Return (X, Y) of the center of cell containing provided text 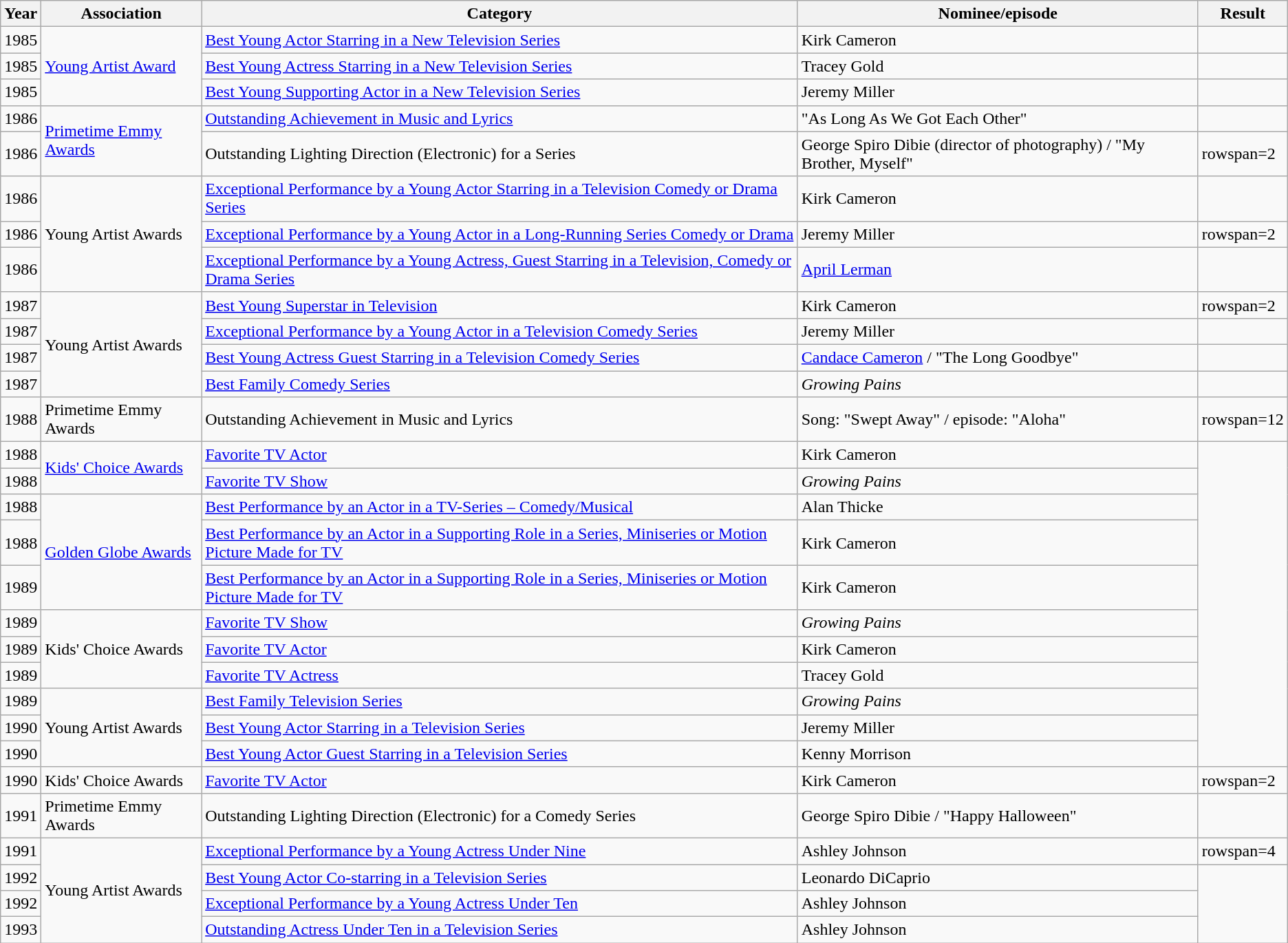
1993 (21, 930)
Outstanding Lighting Direction (Electronic) for a Comedy Series (500, 815)
Outstanding Actress Under Ten in a Television Series (500, 930)
Golden Globe Awards (121, 552)
Favorite TV Actress (500, 675)
George Spiro Dibie / "Happy Halloween" (998, 815)
Kenny Morrison (998, 754)
Song: "Swept Away" / episode: "Aloha" (998, 420)
Exceptional Performance by a Young Actor in a Long-Running Series Comedy or Drama (500, 234)
Year (21, 14)
Best Young Actress Starring in a New Television Series (500, 66)
Exceptional Performance by a Young Actress Under Nine (500, 851)
Best Family Television Series (500, 701)
Best Young Actress Guest Starring in a Television Comedy Series (500, 357)
Alan Thicke (998, 507)
Best Family Comedy Series (500, 383)
Exceptional Performance by a Young Actress, Guest Starring in a Television, Comedy or Drama Series (500, 270)
April Lerman (998, 270)
Result (1243, 14)
Nominee/episode (998, 14)
rowspan=4 (1243, 851)
Association (121, 14)
Best Young Superstar in Television (500, 305)
George Spiro Dibie (director of photography) / "My Brother, Myself" (998, 154)
Best Performance by an Actor in a TV-Series – Comedy/Musical (500, 507)
Exceptional Performance by a Young Actor Starring in a Television Comedy or Drama Series (500, 198)
Outstanding Lighting Direction (Electronic) for a Series (500, 154)
Young Artist Award (121, 66)
Candace Cameron / "The Long Goodbye" (998, 357)
Exceptional Performance by a Young Actor in a Television Comedy Series (500, 331)
Category (500, 14)
rowspan=12 (1243, 420)
Best Young Actor Starring in a Television Series (500, 728)
Best Young Supporting Actor in a New Television Series (500, 92)
"As Long As We Got Each Other" (998, 118)
Best Young Actor Co-starring in a Television Series (500, 878)
Best Young Actor Starring in a New Television Series (500, 40)
Leonardo DiCaprio (998, 878)
Exceptional Performance by a Young Actress Under Ten (500, 904)
Best Young Actor Guest Starring in a Television Series (500, 754)
